Capture the cell that displays the provided text and extract its (X, Y) central coordinate. 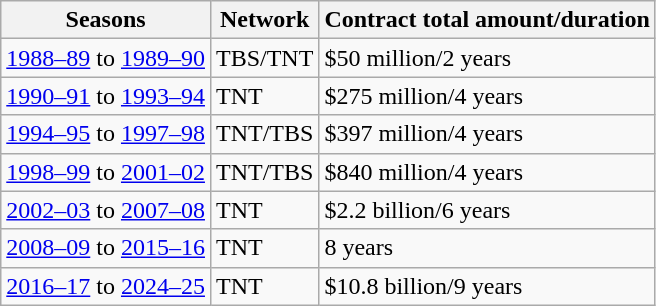
1998–99 to 2001–02 (106, 172)
2016–17 to 2024–25 (106, 286)
$840 million/4 years (487, 172)
1988–89 to 1989–90 (106, 58)
1994–95 to 1997–98 (106, 134)
$50 million/2 years (487, 58)
$275 million/4 years (487, 96)
8 years (487, 248)
2008–09 to 2015–16 (106, 248)
$397 million/4 years (487, 134)
TBS/TNT (264, 58)
Seasons (106, 20)
Network (264, 20)
Contract total amount/duration (487, 20)
$2.2 billion/6 years (487, 210)
$10.8 billion/9 years (487, 286)
2002–03 to 2007–08 (106, 210)
1990–91 to 1993–94 (106, 96)
